Determine the (X, Y) coordinate at the center of the cell enclosing the given text.  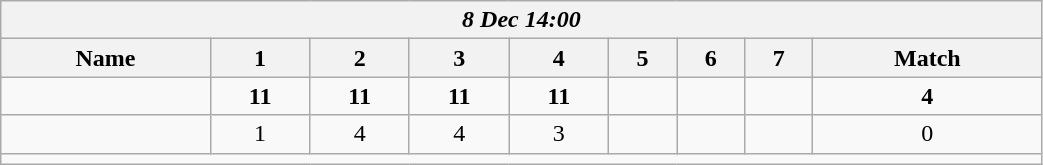
Match (928, 58)
6 (711, 58)
8 Dec 14:00 (522, 20)
2 (360, 58)
0 (928, 134)
Name (106, 58)
7 (779, 58)
5 (643, 58)
